Extract the (X, Y) coordinate from the center of the cell holding the provided text.  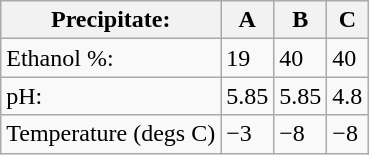
C (348, 20)
pH: (111, 96)
Precipitate: (111, 20)
A (248, 20)
19 (248, 58)
B (300, 20)
Ethanol %: (111, 58)
−3 (248, 134)
4.8 (348, 96)
Temperature (degs C) (111, 134)
